Locate the cell with the specified text and output its [x, y] center coordinate. 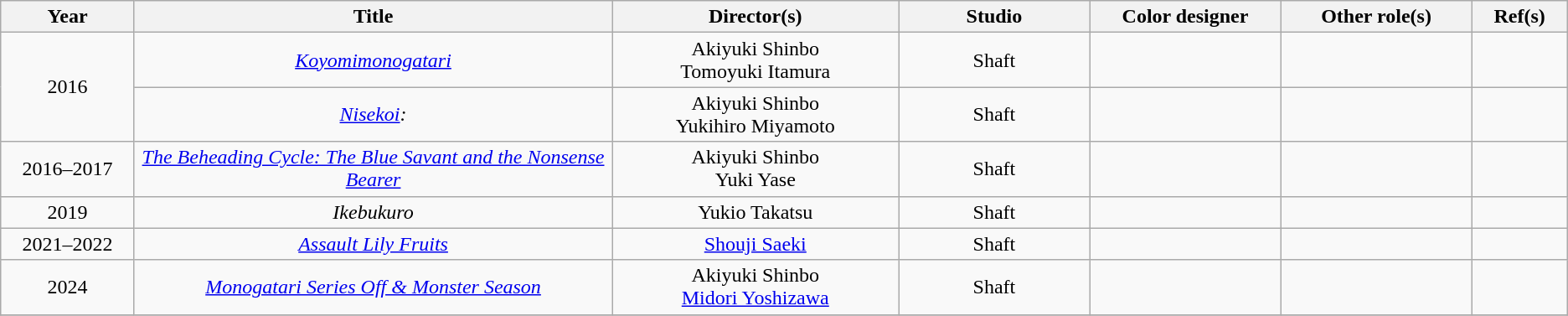
The Beheading Cycle: The Blue Savant and the Nonsense Bearer [373, 169]
Shouji Saeki [756, 244]
Year [68, 17]
Ref(s) [1519, 17]
2019 [68, 212]
Monogatari Series Off & Monster Season [373, 287]
Director(s) [756, 17]
Assault Lily Fruits [373, 244]
Akiyuki ShinboTomoyuki Itamura [756, 60]
Yukio Takatsu [756, 212]
Other role(s) [1376, 17]
Akiyuki ShinboMidori Yoshizawa [756, 287]
Ikebukuro [373, 212]
Studio [994, 17]
2016–2017 [68, 169]
2016 [68, 87]
2021–2022 [68, 244]
Color designer [1185, 17]
2024 [68, 287]
Title [373, 17]
Akiyuki ShinboYuki Yase [756, 169]
Akiyuki ShinboYukihiro Miyamoto [756, 114]
Nisekoi: [373, 114]
Koyomimonogatari [373, 60]
